Extract the (x, y) coordinate from the center of the cell holding the provided text.  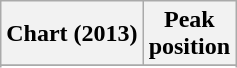
Peak position (189, 34)
Chart (2013) (72, 34)
